Return the (X, Y) coordinate for the center point of the cell that contains the specified text.  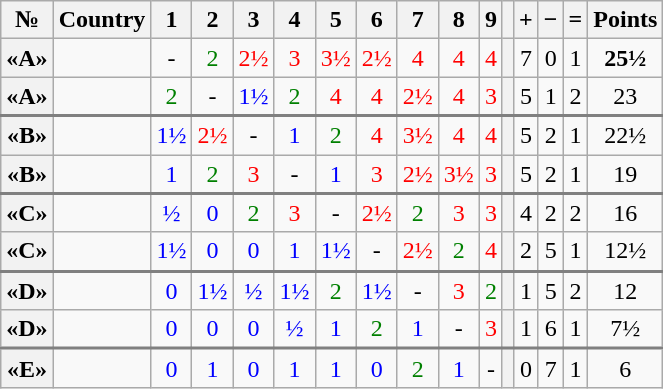
№ (27, 20)
23 (626, 96)
19 (626, 174)
Points (626, 20)
9 (490, 20)
8 (458, 20)
25½ (626, 58)
− (550, 20)
+ (526, 20)
22½ (626, 136)
«E» (27, 368)
12 (626, 290)
12½ (626, 252)
Country (102, 20)
16 (626, 212)
= (576, 20)
7½ (626, 330)
